Extract the [x, y] coordinate from the center of the cell holding the provided text.  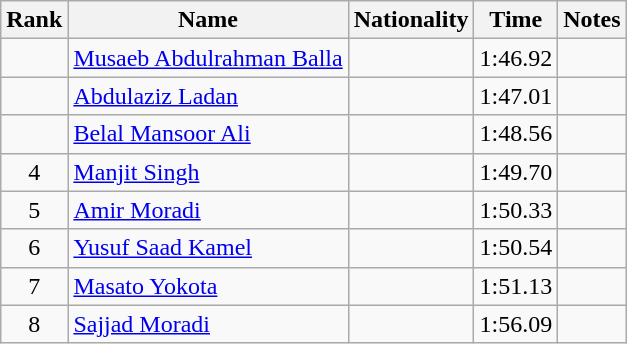
Abdulaziz Ladan [208, 96]
Time [516, 20]
Musaeb Abdulrahman Balla [208, 58]
6 [34, 248]
5 [34, 210]
1:56.09 [516, 324]
4 [34, 172]
8 [34, 324]
Rank [34, 20]
Amir Moradi [208, 210]
1:49.70 [516, 172]
Name [208, 20]
Nationality [411, 20]
1:51.13 [516, 286]
1:50.33 [516, 210]
Manjit Singh [208, 172]
Belal Mansoor Ali [208, 134]
1:46.92 [516, 58]
Masato Yokota [208, 286]
Sajjad Moradi [208, 324]
Notes [592, 20]
1:47.01 [516, 96]
Yusuf Saad Kamel [208, 248]
1:50.54 [516, 248]
1:48.56 [516, 134]
7 [34, 286]
